Locate the cell with the specified text and output its [x, y] center coordinate. 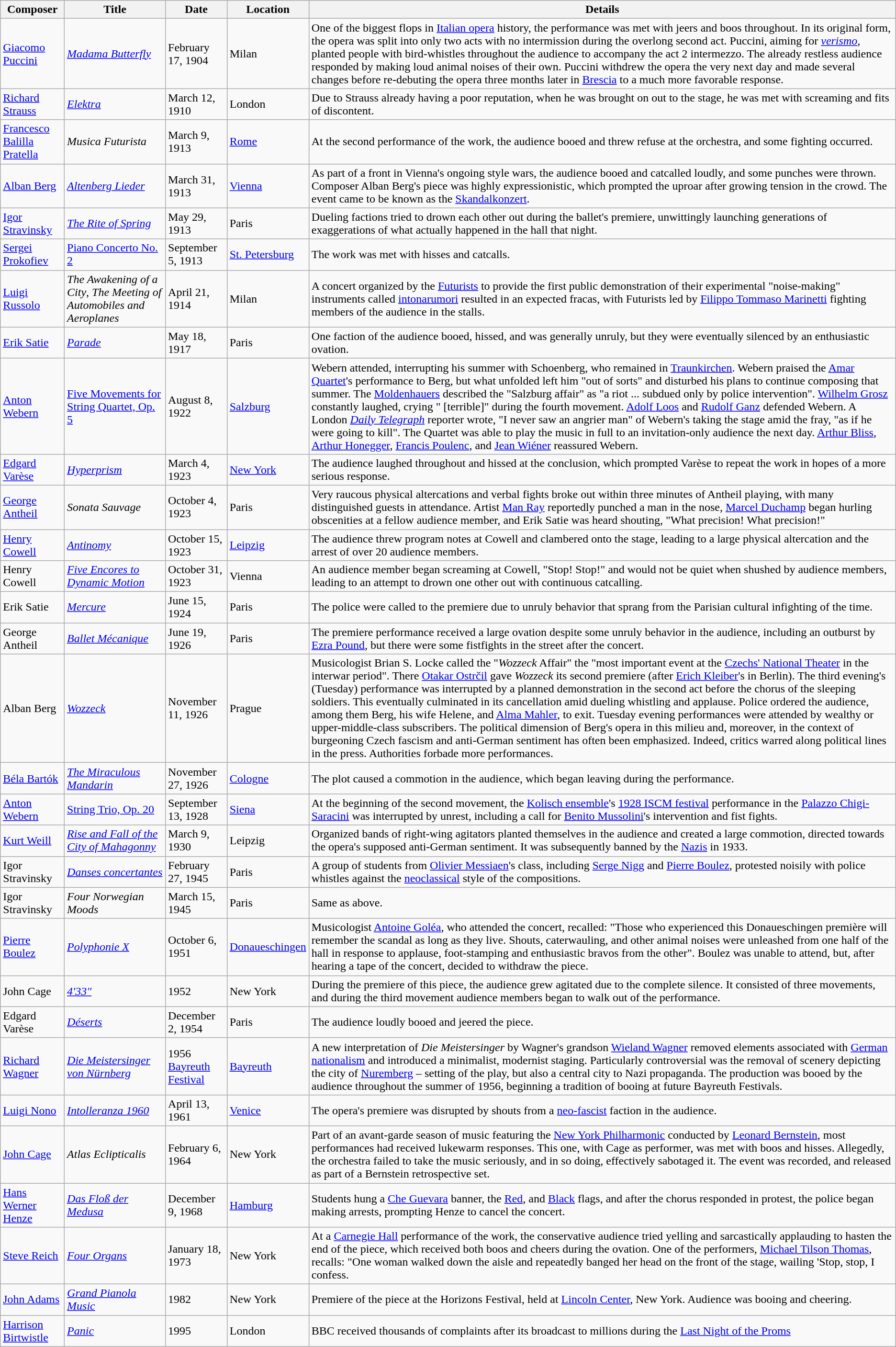
1982 [196, 1300]
Luigi Russolo [33, 299]
Four Organs [115, 1256]
BBC received thousands of complaints after its broadcast to millions during the Last Night of the Proms [602, 1331]
March 9, 1930 [196, 841]
Altenberg Lieder [115, 186]
Steve Reich [33, 1256]
Luigi Nono [33, 1110]
Donaueschingen [268, 947]
Elektra [115, 104]
4'33" [115, 991]
Cologne [268, 779]
Musica Futurista [115, 142]
The Awakening of a City, The Meeting of Automobiles and Aeroplanes [115, 299]
Kurt Weill [33, 841]
The opera's premiere was disrupted by shouts from a neo-fascist faction in the audience. [602, 1110]
The police were called to the premiere due to unruly behavior that sprang from the Parisian cultural infighting of the time. [602, 607]
June 19, 1926 [196, 639]
March 9, 1913 [196, 142]
Déserts [115, 1022]
Francesco Balilla Pratella [33, 142]
Siena [268, 809]
Rome [268, 142]
October 6, 1951 [196, 947]
The Miraculous Mandarin [115, 779]
Richard Strauss [33, 104]
February 6, 1964 [196, 1154]
Sergei Prokofiev [33, 255]
June 15, 1924 [196, 607]
March 31, 1913 [196, 186]
1956 Bayreuth Festival [196, 1066]
Hans Werner Henze [33, 1205]
Piano Concerto No. 2 [115, 255]
April 13, 1961 [196, 1110]
September 13, 1928 [196, 809]
Date [196, 10]
October 15, 1923 [196, 545]
The Rite of Spring [115, 223]
Parade [115, 343]
Title [115, 10]
January 18, 1973 [196, 1256]
November 27, 1926 [196, 779]
Die Meistersinger von Nürnberg [115, 1066]
At the second performance of the work, the audience booed and threw refuse at the orchestra, and some fighting occurred. [602, 142]
Panic [115, 1331]
Grand Pianola Music [115, 1300]
August 8, 1922 [196, 406]
February 27, 1945 [196, 872]
Salzburg [268, 406]
Details [602, 10]
Five Encores to Dynamic Motion [115, 577]
May 29, 1913 [196, 223]
February 17, 1904 [196, 54]
October 31, 1923 [196, 577]
Venice [268, 1110]
1995 [196, 1331]
Giacomo Puccini [33, 54]
Antinomy [115, 545]
Prague [268, 709]
Four Norwegian Moods [115, 903]
Das Floß der Medusa [115, 1205]
Composer [33, 10]
Sonata Sauvage [115, 507]
September 5, 1913 [196, 255]
December 2, 1954 [196, 1022]
The audience laughed throughout and hissed at the conclusion, which prompted Varèse to repeat the work in hopes of a more serious response. [602, 469]
March 12, 1910 [196, 104]
Ballet Mécanique [115, 639]
Wozzeck [115, 709]
Same as above. [602, 903]
May 18, 1917 [196, 343]
Atlas Eclipticalis [115, 1154]
Due to Strauss already having a poor reputation, when he was brought on out to the stage, he was met with screaming and fits of discontent. [602, 104]
St. Petersburg [268, 255]
March 15, 1945 [196, 903]
Hamburg [268, 1205]
Harrison Birtwistle [33, 1331]
Mercure [115, 607]
Béla Bartók [33, 779]
Madama Butterfly [115, 54]
One faction of the audience booed, hissed, and was generally unruly, but they were eventually silenced by an enthusiastic ovation. [602, 343]
Richard Wagner [33, 1066]
November 11, 1926 [196, 709]
Bayreuth [268, 1066]
John Adams [33, 1300]
Pierre Boulez [33, 947]
Polyphonie X [115, 947]
Location [268, 10]
March 4, 1923 [196, 469]
April 21, 1914 [196, 299]
String Trio, Op. 20 [115, 809]
The work was met with hisses and catcalls. [602, 255]
Premiere of the piece at the Horizons Festival, held at Lincoln Center, New York. Audience was booing and cheering. [602, 1300]
Intolleranza 1960 [115, 1110]
Rise and Fall of the City of Mahagonny [115, 841]
Hyperprism [115, 469]
The plot caused a commotion in the audience, which began leaving during the performance. [602, 779]
1952 [196, 991]
December 9, 1968 [196, 1205]
The audience loudly booed and jeered the piece. [602, 1022]
Danses concertantes [115, 872]
October 4, 1923 [196, 507]
Five Movements for String Quartet, Op. 5 [115, 406]
